Pinpoint the cell where the given text exists, returning its (X, Y) midpoint coordinate. 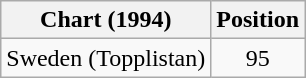
Sweden (Topplistan) (106, 58)
Position (258, 20)
Chart (1994) (106, 20)
95 (258, 58)
